Scan for the cell matching the given text and deliver its (x, y) coordinate at center. 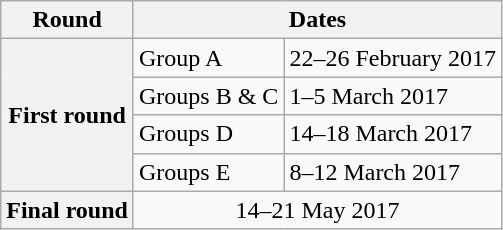
Dates (317, 20)
Groups E (208, 172)
8–12 March 2017 (393, 172)
Final round (68, 210)
First round (68, 115)
Group A (208, 58)
22–26 February 2017 (393, 58)
Round (68, 20)
Groups D (208, 134)
1–5 March 2017 (393, 96)
14–18 March 2017 (393, 134)
Groups B & C (208, 96)
14–21 May 2017 (317, 210)
